Detect which cell encompasses the target text, then output its (X, Y) center coordinate. 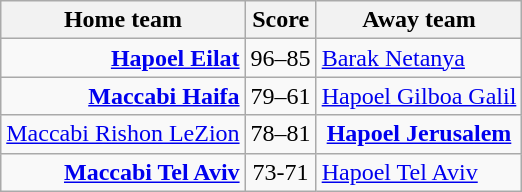
Hapoel Tel Aviv (419, 172)
Home team (123, 20)
Score (280, 20)
Away team (419, 20)
Hapoel Gilboa Galil (419, 96)
Hapoel Eilat (123, 58)
73-71 (280, 172)
78–81 (280, 134)
Hapoel Jerusalem (419, 134)
96–85 (280, 58)
Barak Netanya (419, 58)
Maccabi Rishon LeZion (123, 134)
Maccabi Tel Aviv (123, 172)
79–61 (280, 96)
Maccabi Haifa (123, 96)
